Capture the cell that displays the provided text and extract its (X, Y) central coordinate. 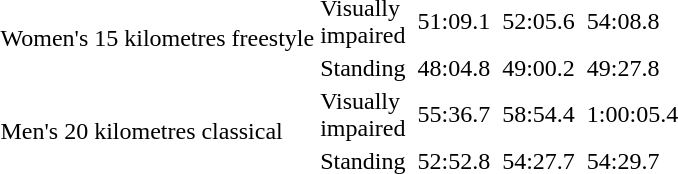
48:04.8 (454, 68)
55:36.7 (454, 114)
Visuallyimpaired (363, 114)
Standing (363, 68)
49:00.2 (539, 68)
58:54.4 (539, 114)
